Output the [x, y] coordinate of the center of the cell containing the given text.  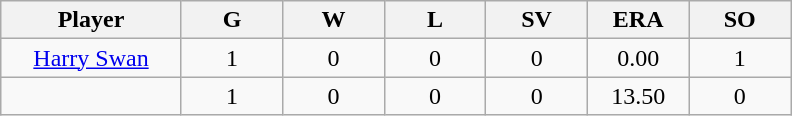
W [334, 20]
SO [740, 20]
Player [92, 20]
13.50 [638, 96]
ERA [638, 20]
L [435, 20]
G [232, 20]
Harry Swan [92, 58]
0.00 [638, 58]
SV [537, 20]
